Return (X, Y) of the center of cell containing provided text 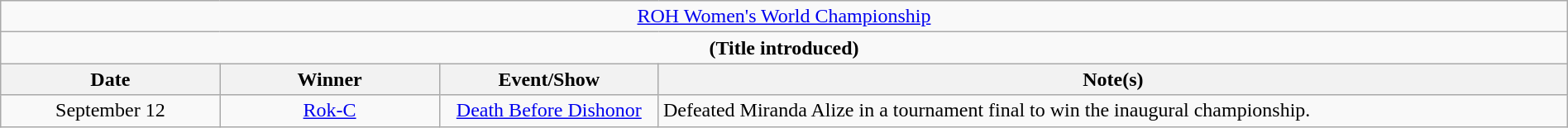
Rok-C (329, 111)
Note(s) (1113, 79)
ROH Women's World Championship (784, 17)
Event/Show (549, 79)
Death Before Dishonor (549, 111)
(Title introduced) (784, 48)
Date (111, 79)
Defeated Miranda Alize in a tournament final to win the inaugural championship. (1113, 111)
Winner (329, 79)
September 12 (111, 111)
